Search for the cell housing the specified text and yield its (X, Y) center coordinate. 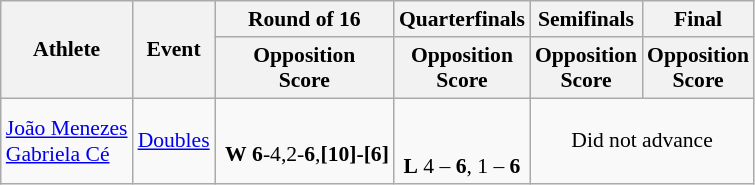
João MenezesGabriela Cé (67, 142)
Final (698, 19)
Semifinals (586, 19)
Round of 16 (304, 19)
W 6-4,2-6,[10]-[6] (304, 142)
Did not advance (642, 142)
L 4 – 6, 1 – 6 (462, 142)
Quarterfinals (462, 19)
Event (174, 50)
Athlete (67, 50)
Doubles (174, 142)
